Extract the [X, Y] coordinate from the center of the cell holding the provided text.  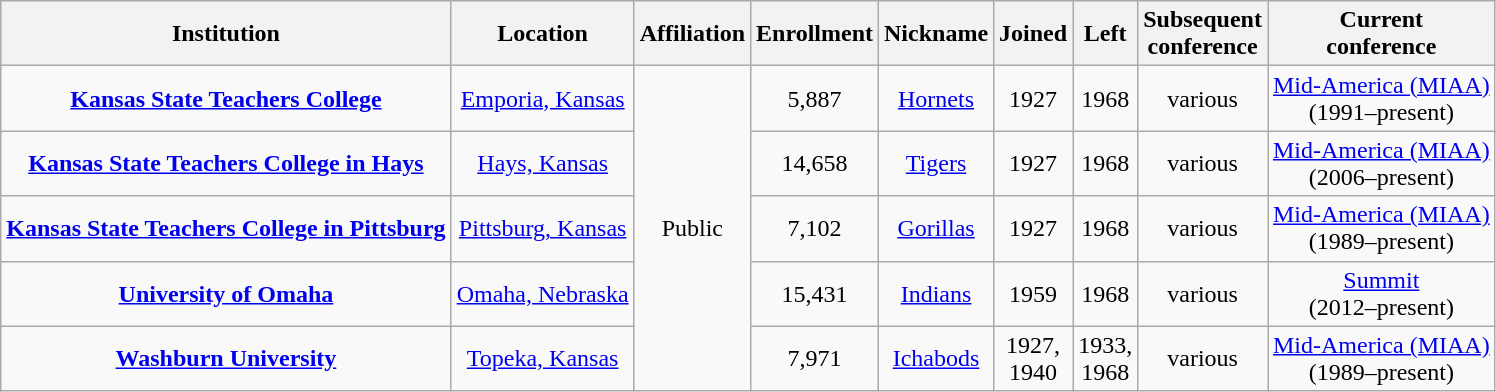
Ichabods [936, 358]
Currentconference [1382, 34]
Subsequentconference [1203, 34]
Hays, Kansas [542, 164]
Nickname [936, 34]
Kansas State Teachers College in Pittsburg [226, 228]
7,102 [815, 228]
Location [542, 34]
1933,1968 [1106, 358]
Washburn University [226, 358]
Omaha, Nebraska [542, 294]
1959 [1034, 294]
5,887 [815, 98]
Emporia, Kansas [542, 98]
Pittsburg, Kansas [542, 228]
1927,1940 [1034, 358]
Gorillas [936, 228]
Topeka, Kansas [542, 358]
University of Omaha [226, 294]
Hornets [936, 98]
Mid-America (MIAA)(1991–present) [1382, 98]
Affiliation [692, 34]
Mid-America (MIAA)(2006–present) [1382, 164]
Institution [226, 34]
Enrollment [815, 34]
Kansas State Teachers College [226, 98]
Public [692, 228]
Summit(2012–present) [1382, 294]
14,658 [815, 164]
Joined [1034, 34]
Tigers [936, 164]
7,971 [815, 358]
Indians [936, 294]
Left [1106, 34]
15,431 [815, 294]
Kansas State Teachers College in Hays [226, 164]
